Capture the cell that displays the provided text and extract its [X, Y] central coordinate. 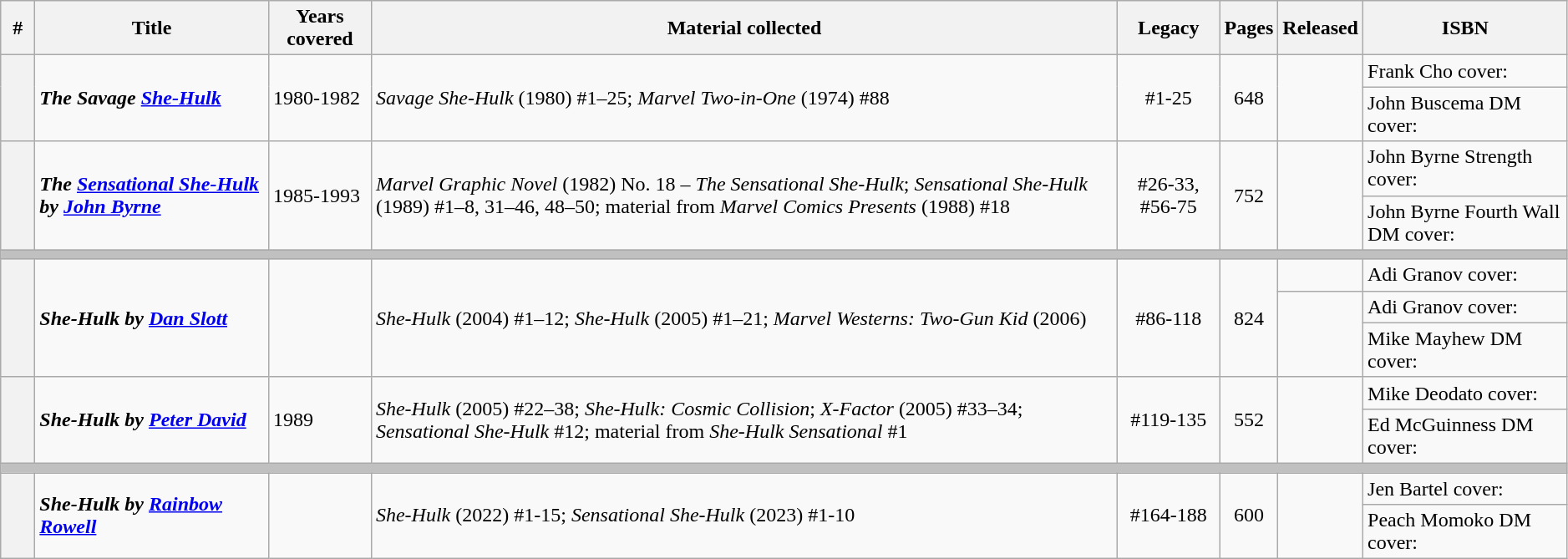
Ed McGuinness DM cover: [1465, 436]
#119-135 [1168, 419]
Mike Deodato cover: [1465, 393]
Mike Mayhew DM cover: [1465, 349]
ISBN [1465, 28]
1989 [319, 419]
Peach Momoko DM cover: [1465, 531]
She-Hulk (2004) #1–12; She-Hulk (2005) #1–21; Marvel Westerns: Two-Gun Kid (2006) [743, 318]
She-Hulk (2022) #1-15; Sensational She-Hulk (2023) #1-10 [743, 516]
648 [1249, 99]
1985-1993 [319, 196]
The Sensational She-Hulk by John Byrne [152, 196]
John Buscema DM cover: [1465, 114]
Material collected [743, 28]
Savage She-Hulk (1980) #1–25; Marvel Two-in-One (1974) #88 [743, 99]
Released [1321, 28]
Frank Cho cover: [1465, 71]
John Byrne Fourth Wall DM cover: [1465, 222]
She-Hulk by Peter David [152, 419]
552 [1249, 419]
She-Hulk by Rainbow Rowell [152, 516]
824 [1249, 318]
Legacy [1168, 28]
The Savage She-Hulk [152, 99]
752 [1249, 196]
Years covered [319, 28]
She-Hulk (2005) #22–38; She-Hulk: Cosmic Collision; X-Factor (2005) #33–34; Sensational She-Hulk #12; material from She-Hulk Sensational #1 [743, 419]
#86-118 [1168, 318]
Pages [1249, 28]
#26-33, #56-75 [1168, 196]
#1-25 [1168, 99]
1980-1982 [319, 99]
#164-188 [1168, 516]
John Byrne Strength cover: [1465, 169]
# [18, 28]
She-Hulk by Dan Slott [152, 318]
Title [152, 28]
600 [1249, 516]
Jen Bartel cover: [1465, 489]
